Identify which cell holds the provided text, then report its [x, y] central coordinate. 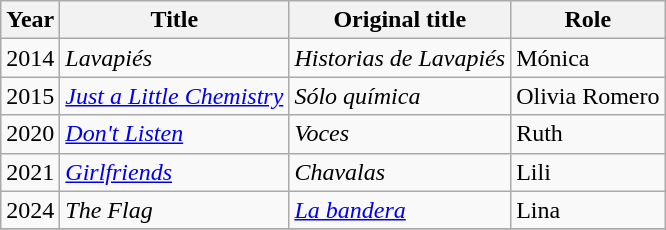
Chavalas [400, 172]
Lili [588, 172]
La bandera [400, 210]
Girlfriends [174, 172]
Voces [400, 134]
Olivia Romero [588, 96]
2021 [30, 172]
Year [30, 20]
2014 [30, 58]
Role [588, 20]
Historias de Lavapiés [400, 58]
Lavapiés [174, 58]
Mónica [588, 58]
Title [174, 20]
The Flag [174, 210]
Just a Little Chemistry [174, 96]
Lina [588, 210]
Don't Listen [174, 134]
Ruth [588, 134]
Original title [400, 20]
Sólo química [400, 96]
2015 [30, 96]
2020 [30, 134]
2024 [30, 210]
